Output the (x, y) coordinate of the center of the cell containing the given text.  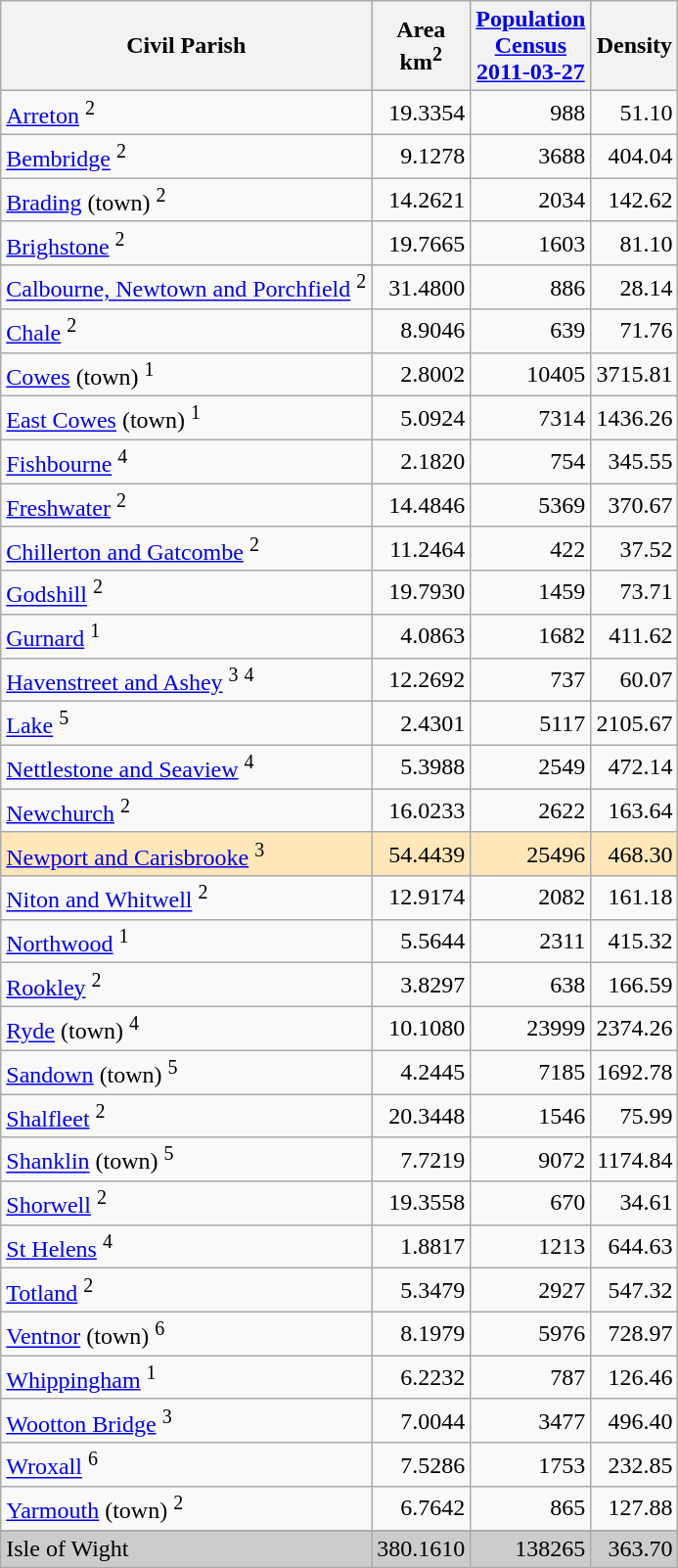
2311 (530, 942)
12.2692 (421, 679)
5369 (530, 505)
54.4439 (421, 853)
Newport and Carisbrooke 3 (186, 853)
Cowes (town) 1 (186, 374)
31.4800 (421, 288)
166.59 (634, 985)
Totland 2 (186, 1290)
468.30 (634, 853)
Ventnor (town) 6 (186, 1333)
10405 (530, 374)
Shorwell 2 (186, 1204)
East Cowes (town) 1 (186, 419)
73.71 (634, 593)
1682 (530, 636)
127.88 (634, 1509)
8.9046 (421, 331)
10.1080 (421, 1028)
Havenstreet and Ashey 3 4 (186, 679)
28.14 (634, 288)
19.3354 (421, 114)
639 (530, 331)
1546 (530, 1116)
644.63 (634, 1247)
Godshill 2 (186, 593)
638 (530, 985)
3715.81 (634, 374)
5.3479 (421, 1290)
Rookley 2 (186, 985)
2105.67 (634, 724)
2622 (530, 810)
670 (530, 1204)
3688 (530, 157)
25496 (530, 853)
7.0044 (421, 1421)
6.2232 (421, 1378)
422 (530, 548)
787 (530, 1378)
Northwood 1 (186, 942)
Isle of Wight (186, 1548)
345.55 (634, 462)
Brading (town) 2 (186, 200)
404.04 (634, 157)
8.1979 (421, 1333)
7314 (530, 419)
51.10 (634, 114)
1213 (530, 1247)
14.2621 (421, 200)
9072 (530, 1159)
5.0924 (421, 419)
2927 (530, 1290)
161.18 (634, 899)
23999 (530, 1028)
7.7219 (421, 1159)
1174.84 (634, 1159)
81.10 (634, 243)
Areakm2 (421, 46)
Shalfleet 2 (186, 1116)
37.52 (634, 548)
2374.26 (634, 1028)
19.7665 (421, 243)
Newchurch 2 (186, 810)
Lake 5 (186, 724)
60.07 (634, 679)
3.8297 (421, 985)
472.14 (634, 767)
19.3558 (421, 1204)
1459 (530, 593)
5.5644 (421, 942)
126.46 (634, 1378)
Civil Parish (186, 46)
71.76 (634, 331)
138265 (530, 1548)
1692.78 (634, 1073)
St Helens 4 (186, 1247)
232.85 (634, 1464)
Yarmouth (town) 2 (186, 1509)
Whippingham 1 (186, 1378)
363.70 (634, 1548)
415.32 (634, 942)
3477 (530, 1421)
411.62 (634, 636)
7185 (530, 1073)
728.97 (634, 1333)
Chale 2 (186, 331)
6.7642 (421, 1509)
34.61 (634, 1204)
Gurnard 1 (186, 636)
380.1610 (421, 1548)
754 (530, 462)
Shanklin (town) 5 (186, 1159)
9.1278 (421, 157)
2549 (530, 767)
2.1820 (421, 462)
20.3448 (421, 1116)
Chillerton and Gatcombe 2 (186, 548)
988 (530, 114)
547.32 (634, 1290)
Niton and Whitwell 2 (186, 899)
Sandown (town) 5 (186, 1073)
Brighstone 2 (186, 243)
1753 (530, 1464)
737 (530, 679)
496.40 (634, 1421)
1.8817 (421, 1247)
PopulationCensus2011-03-27 (530, 46)
75.99 (634, 1116)
886 (530, 288)
Bembridge 2 (186, 157)
Freshwater 2 (186, 505)
16.0233 (421, 810)
163.64 (634, 810)
Calbourne, Newtown and Porchfield 2 (186, 288)
14.4846 (421, 505)
Nettlestone and Seaview 4 (186, 767)
Arreton 2 (186, 114)
2.8002 (421, 374)
19.7930 (421, 593)
5976 (530, 1333)
5.3988 (421, 767)
11.2464 (421, 548)
5117 (530, 724)
12.9174 (421, 899)
7.5286 (421, 1464)
Wroxall 6 (186, 1464)
1436.26 (634, 419)
2034 (530, 200)
4.0863 (421, 636)
4.2445 (421, 1073)
Ryde (town) 4 (186, 1028)
370.67 (634, 505)
2082 (530, 899)
1603 (530, 243)
Wootton Bridge 3 (186, 1421)
2.4301 (421, 724)
142.62 (634, 200)
865 (530, 1509)
Fishbourne 4 (186, 462)
Density (634, 46)
